Locate the cell with the specified text and output its [x, y] center coordinate. 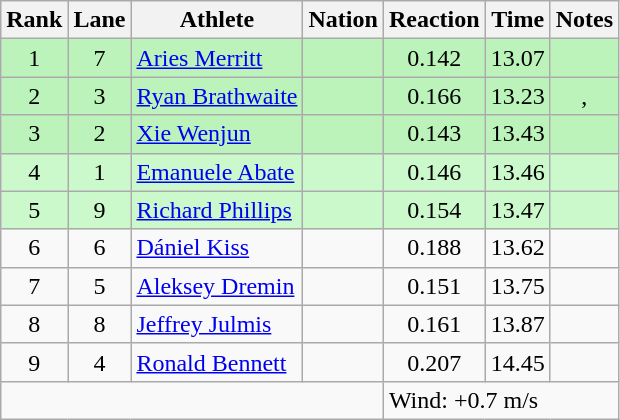
Time [518, 20]
13.07 [518, 58]
13.43 [518, 134]
Aries Merritt [217, 58]
0.154 [434, 210]
0.188 [434, 248]
Reaction [434, 20]
Lane [100, 20]
13.47 [518, 210]
13.87 [518, 324]
13.75 [518, 286]
13.62 [518, 248]
0.161 [434, 324]
Aleksey Dremin [217, 286]
Ronald Bennett [217, 362]
Athlete [217, 20]
0.166 [434, 96]
Rank [34, 20]
0.142 [434, 58]
Xie Wenjun [217, 134]
Emanuele Abate [217, 172]
0.151 [434, 286]
14.45 [518, 362]
Ryan Brathwaite [217, 96]
Wind: +0.7 m/s [500, 400]
13.46 [518, 172]
, [584, 96]
0.146 [434, 172]
0.207 [434, 362]
13.23 [518, 96]
Richard Phillips [217, 210]
Dániel Kiss [217, 248]
Nation [343, 20]
0.143 [434, 134]
Notes [584, 20]
Jeffrey Julmis [217, 324]
